Search for the cell housing the specified text and yield its (X, Y) center coordinate. 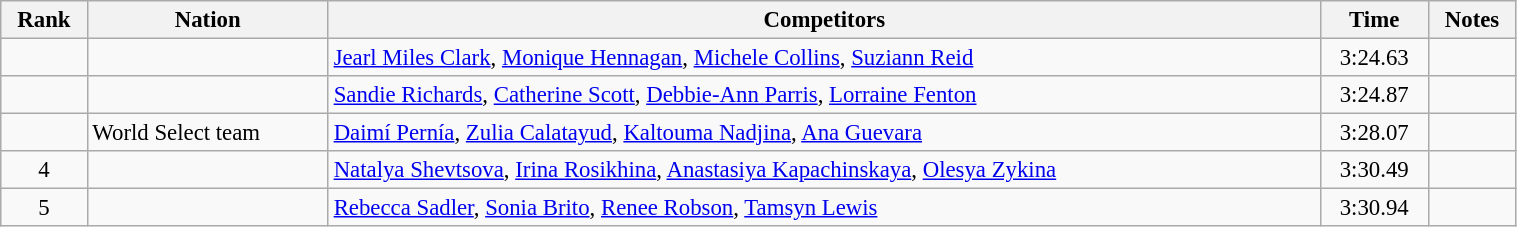
Sandie Richards, Catherine Scott, Debbie-Ann Parris, Lorraine Fenton (824, 95)
Time (1374, 20)
Nation (208, 20)
Jearl Miles Clark, Monique Hennagan, Michele Collins, Suziann Reid (824, 58)
Rebecca Sadler, Sonia Brito, Renee Robson, Tamsyn Lewis (824, 208)
Notes (1472, 20)
World Select team (208, 133)
3:24.63 (1374, 58)
3:30.49 (1374, 170)
3:28.07 (1374, 133)
Natalya Shevtsova, Irina Rosikhina, Anastasiya Kapachinskaya, Olesya Zykina (824, 170)
Competitors (824, 20)
3:24.87 (1374, 95)
Daimí Pernía, Zulia Calatayud, Kaltouma Nadjina, Ana Guevara (824, 133)
3:30.94 (1374, 208)
4 (44, 170)
5 (44, 208)
Rank (44, 20)
